Determine the [X, Y] coordinate at the center of the cell enclosing the given text.  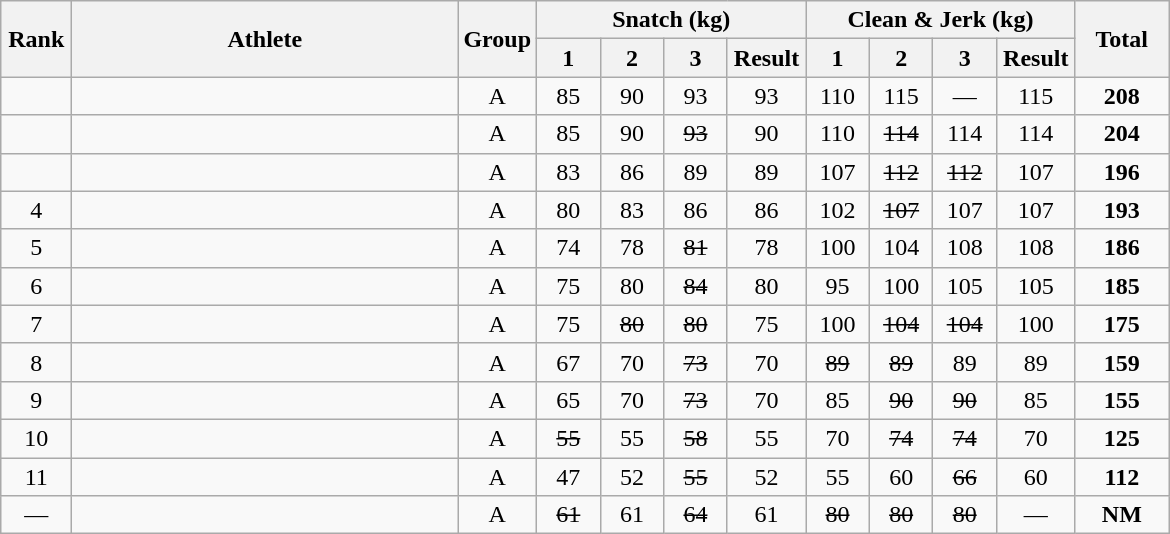
5 [36, 248]
4 [36, 210]
Group [498, 39]
125 [1122, 438]
81 [696, 248]
Clean & Jerk (kg) [940, 20]
10 [36, 438]
84 [696, 286]
66 [965, 477]
208 [1122, 96]
Rank [36, 39]
175 [1122, 324]
47 [569, 477]
159 [1122, 362]
65 [569, 400]
102 [838, 210]
95 [838, 286]
64 [696, 515]
6 [36, 286]
Total [1122, 39]
67 [569, 362]
Snatch (kg) [672, 20]
NM [1122, 515]
193 [1122, 210]
186 [1122, 248]
58 [696, 438]
196 [1122, 172]
9 [36, 400]
185 [1122, 286]
8 [36, 362]
155 [1122, 400]
7 [36, 324]
Athlete [265, 39]
11 [36, 477]
204 [1122, 134]
